Capture the cell that displays the provided text and extract its (x, y) central coordinate. 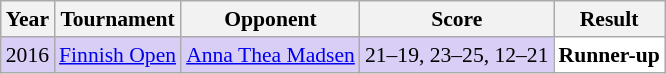
Opponent (270, 19)
21–19, 23–25, 12–21 (457, 55)
Anna Thea Madsen (270, 55)
Runner-up (610, 55)
2016 (28, 55)
Year (28, 19)
Score (457, 19)
Tournament (118, 19)
Finnish Open (118, 55)
Result (610, 19)
